Find where the given text appears and provide that cell's center as (X, Y) coordinate. 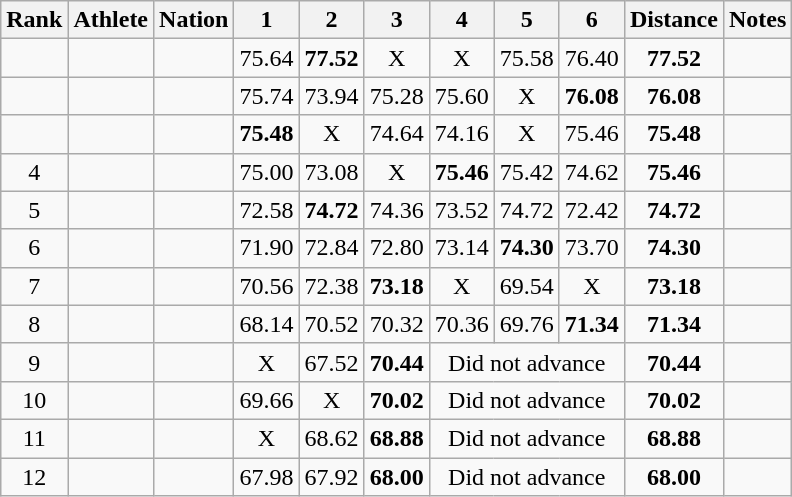
74.36 (396, 210)
11 (34, 438)
7 (34, 286)
74.16 (462, 134)
73.70 (592, 248)
75.28 (396, 96)
Rank (34, 20)
73.94 (332, 96)
10 (34, 400)
72.58 (266, 210)
67.52 (332, 362)
73.14 (462, 248)
Athlete (111, 20)
Nation (194, 20)
75.64 (266, 58)
8 (34, 324)
74.62 (592, 172)
71.90 (266, 248)
68.62 (332, 438)
75.60 (462, 96)
9 (34, 362)
2 (332, 20)
69.54 (526, 286)
12 (34, 477)
72.38 (332, 286)
76.40 (592, 58)
75.00 (266, 172)
70.52 (332, 324)
75.58 (526, 58)
75.42 (526, 172)
72.84 (332, 248)
1 (266, 20)
Notes (757, 20)
Distance (674, 20)
73.52 (462, 210)
75.74 (266, 96)
70.32 (396, 324)
3 (396, 20)
68.14 (266, 324)
67.92 (332, 477)
74.64 (396, 134)
69.76 (526, 324)
67.98 (266, 477)
70.56 (266, 286)
73.08 (332, 172)
70.36 (462, 324)
72.80 (396, 248)
72.42 (592, 210)
69.66 (266, 400)
